Output the [X, Y] coordinate of the center of the cell containing the given text.  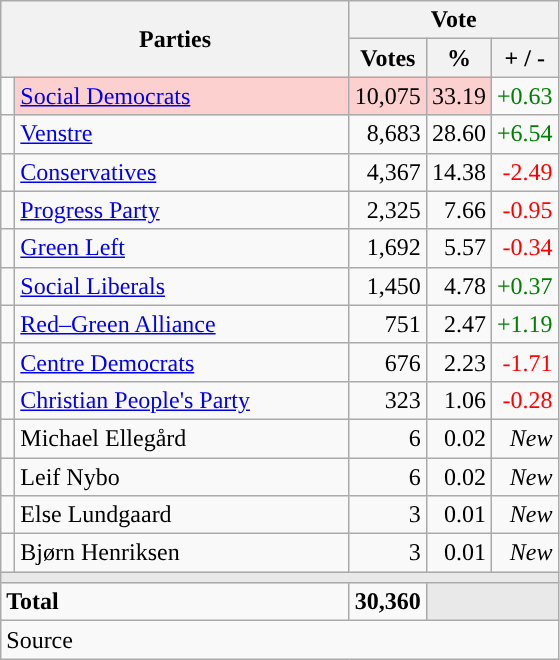
Source [280, 640]
8,683 [388, 134]
33.19 [458, 96]
+6.54 [524, 134]
4.78 [458, 286]
Green Left [182, 248]
-2.49 [524, 172]
Michael Ellegård [182, 438]
Leif Nybo [182, 477]
2.23 [458, 362]
Social Democrats [182, 96]
Bjørn Henriksen [182, 553]
Vote [454, 20]
14.38 [458, 172]
676 [388, 362]
1,692 [388, 248]
4,367 [388, 172]
Christian People's Party [182, 400]
Venstre [182, 134]
-1.71 [524, 362]
+0.37 [524, 286]
7.66 [458, 210]
Conservatives [182, 172]
Social Liberals [182, 286]
Votes [388, 58]
1,450 [388, 286]
-0.95 [524, 210]
Red–Green Alliance [182, 324]
28.60 [458, 134]
% [458, 58]
5.57 [458, 248]
Centre Democrats [182, 362]
1.06 [458, 400]
323 [388, 400]
+0.63 [524, 96]
+1.19 [524, 324]
Total [176, 602]
-0.34 [524, 248]
10,075 [388, 96]
+ / - [524, 58]
2,325 [388, 210]
2.47 [458, 324]
Else Lundgaard [182, 515]
Parties [176, 39]
-0.28 [524, 400]
30,360 [388, 602]
Progress Party [182, 210]
751 [388, 324]
